For the text-containing cell, return its midpoint in [X, Y] coordinate format. 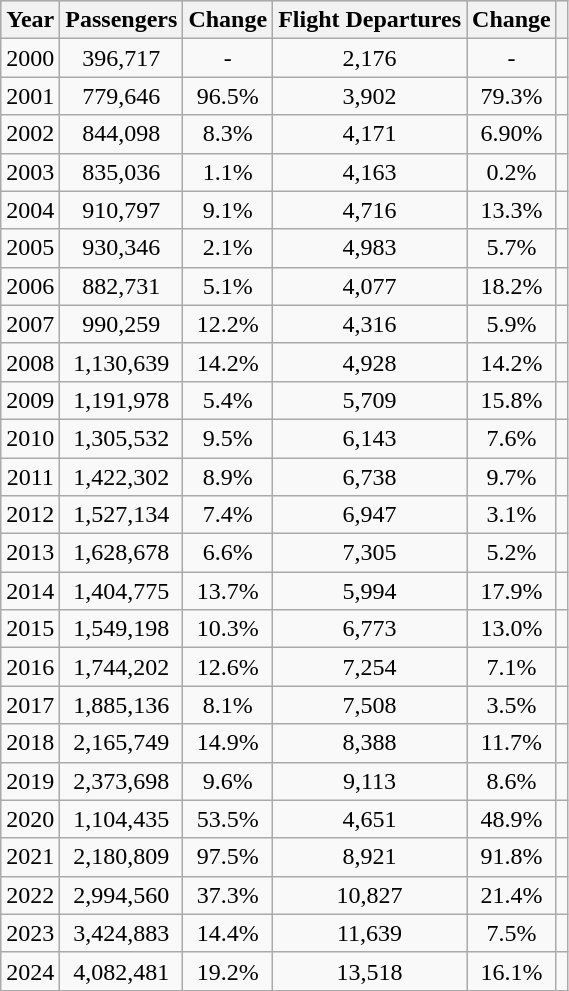
7.6% [512, 438]
2006 [30, 286]
1,191,978 [122, 400]
2020 [30, 819]
8.1% [228, 705]
97.5% [228, 857]
91.8% [512, 857]
4,316 [370, 324]
17.9% [512, 591]
8.9% [228, 477]
2011 [30, 477]
9.5% [228, 438]
9.7% [512, 477]
2005 [30, 248]
8,921 [370, 857]
4,983 [370, 248]
1,130,639 [122, 362]
2002 [30, 134]
4,082,481 [122, 971]
2000 [30, 58]
Passengers [122, 20]
9.1% [228, 210]
1,404,775 [122, 591]
9,113 [370, 781]
13.7% [228, 591]
2014 [30, 591]
5,994 [370, 591]
2007 [30, 324]
96.5% [228, 96]
3.5% [512, 705]
1,744,202 [122, 667]
990,259 [122, 324]
7,508 [370, 705]
10,827 [370, 895]
15.8% [512, 400]
1,885,136 [122, 705]
4,928 [370, 362]
12.2% [228, 324]
2004 [30, 210]
2,373,698 [122, 781]
4,716 [370, 210]
1,104,435 [122, 819]
11.7% [512, 743]
1,628,678 [122, 553]
2019 [30, 781]
2001 [30, 96]
6,738 [370, 477]
11,639 [370, 933]
1.1% [228, 172]
2,994,560 [122, 895]
12.6% [228, 667]
5.4% [228, 400]
10.3% [228, 629]
835,036 [122, 172]
4,651 [370, 819]
844,098 [122, 134]
9.6% [228, 781]
18.2% [512, 286]
3,424,883 [122, 933]
16.1% [512, 971]
396,717 [122, 58]
0.2% [512, 172]
1,549,198 [122, 629]
8.6% [512, 781]
2022 [30, 895]
2016 [30, 667]
5.7% [512, 248]
1,527,134 [122, 515]
7,254 [370, 667]
14.4% [228, 933]
5,709 [370, 400]
2,165,749 [122, 743]
7.5% [512, 933]
2008 [30, 362]
2.1% [228, 248]
2017 [30, 705]
2003 [30, 172]
6,143 [370, 438]
2018 [30, 743]
2012 [30, 515]
2,176 [370, 58]
2010 [30, 438]
48.9% [512, 819]
882,731 [122, 286]
8,388 [370, 743]
37.3% [228, 895]
2009 [30, 400]
910,797 [122, 210]
930,346 [122, 248]
7.1% [512, 667]
6.6% [228, 553]
5.2% [512, 553]
19.2% [228, 971]
13,518 [370, 971]
2021 [30, 857]
13.0% [512, 629]
7,305 [370, 553]
6.90% [512, 134]
2023 [30, 933]
6,773 [370, 629]
2013 [30, 553]
Flight Departures [370, 20]
6,947 [370, 515]
1,305,532 [122, 438]
1,422,302 [122, 477]
21.4% [512, 895]
8.3% [228, 134]
Year [30, 20]
3.1% [512, 515]
4,077 [370, 286]
4,171 [370, 134]
53.5% [228, 819]
2015 [30, 629]
13.3% [512, 210]
5.1% [228, 286]
2,180,809 [122, 857]
779,646 [122, 96]
14.9% [228, 743]
3,902 [370, 96]
2024 [30, 971]
4,163 [370, 172]
79.3% [512, 96]
7.4% [228, 515]
5.9% [512, 324]
